Identify which cell holds the provided text, then report its (X, Y) central coordinate. 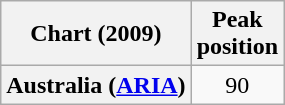
Australia (ARIA) (96, 85)
90 (237, 85)
Chart (2009) (96, 34)
Peakposition (237, 34)
